Capture the cell that displays the provided text and extract its [X, Y] central coordinate. 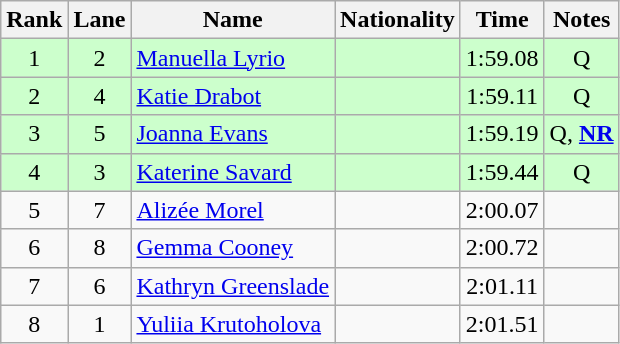
2:00.07 [502, 210]
Notes [582, 20]
Rank [34, 20]
Kathryn Greenslade [233, 286]
Manuella Lyrio [233, 58]
Gemma Cooney [233, 248]
Alizée Morel [233, 210]
Yuliia Krutoholova [233, 324]
Katerine Savard [233, 172]
1:59.11 [502, 96]
Joanna Evans [233, 134]
Nationality [398, 20]
1:59.44 [502, 172]
Q, NR [582, 134]
2:01.51 [502, 324]
2:00.72 [502, 248]
1:59.08 [502, 58]
2:01.11 [502, 286]
Katie Drabot [233, 96]
Lane [100, 20]
1:59.19 [502, 134]
Name [233, 20]
Time [502, 20]
